Identify which cell holds the provided text, then report its [X, Y] central coordinate. 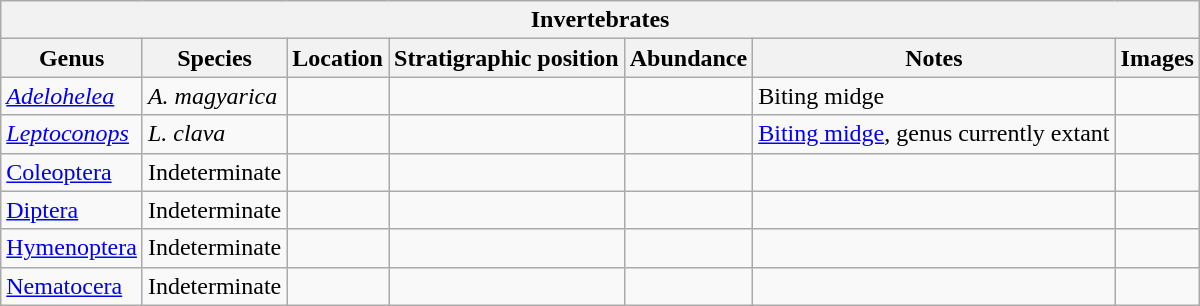
Hymenoptera [72, 248]
Images [1157, 58]
Location [338, 58]
A. magyarica [214, 96]
Biting midge [934, 96]
Adelohelea [72, 96]
Biting midge, genus currently extant [934, 134]
Diptera [72, 210]
Species [214, 58]
L. clava [214, 134]
Nematocera [72, 286]
Notes [934, 58]
Stratigraphic position [506, 58]
Invertebrates [600, 20]
Leptoconops [72, 134]
Abundance [688, 58]
Coleoptera [72, 172]
Genus [72, 58]
